Provide the [x, y] coordinate of the cell's center where the given text is located.  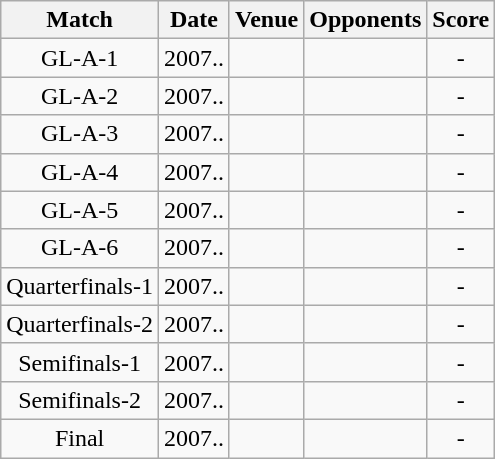
Venue [266, 20]
Semifinals-2 [80, 400]
Quarterfinals-1 [80, 286]
GL-A-1 [80, 58]
Score [461, 20]
Final [80, 438]
GL-A-5 [80, 210]
GL-A-6 [80, 248]
Quarterfinals-2 [80, 324]
GL-A-2 [80, 96]
GL-A-3 [80, 134]
Opponents [366, 20]
GL-A-4 [80, 172]
Match [80, 20]
Date [194, 20]
Semifinals-1 [80, 362]
